Locate the cell with the specified text and output its (X, Y) center coordinate. 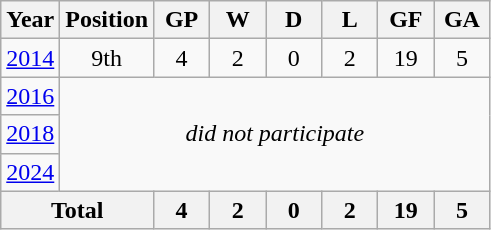
2014 (30, 58)
9th (107, 58)
L (350, 20)
GA (462, 20)
GP (182, 20)
D (294, 20)
GF (406, 20)
2016 (30, 96)
2018 (30, 134)
Position (107, 20)
Total (78, 210)
2024 (30, 172)
Year (30, 20)
did not participate (275, 134)
W (238, 20)
